Search for the cell housing the specified text and yield its (X, Y) center coordinate. 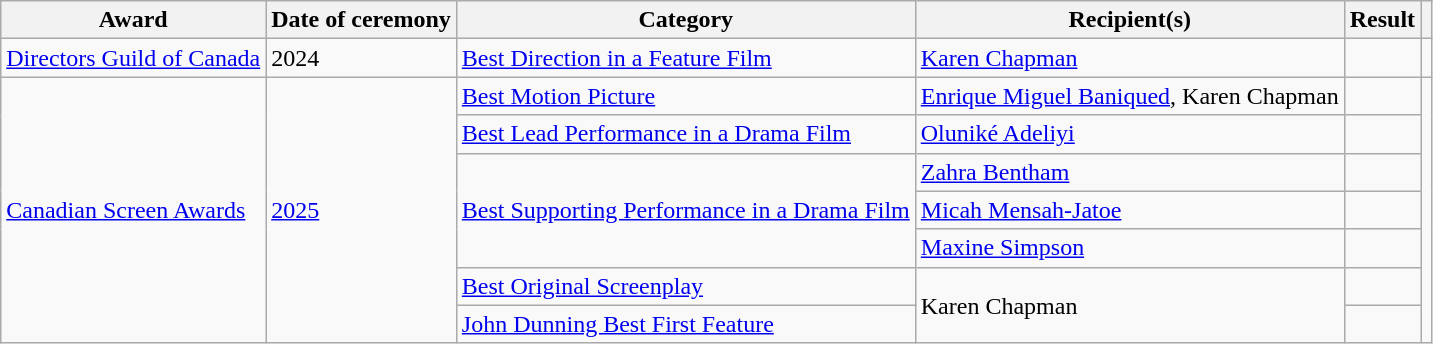
John Dunning Best First Feature (686, 324)
Directors Guild of Canada (134, 58)
Micah Mensah-Jatoe (1130, 210)
Date of ceremony (362, 20)
Recipient(s) (1130, 20)
Zahra Bentham (1130, 172)
Best Motion Picture (686, 96)
Oluniké Adeliyi (1130, 134)
Canadian Screen Awards (134, 210)
Enrique Miguel Baniqued, Karen Chapman (1130, 96)
Best Direction in a Feature Film (686, 58)
Maxine Simpson (1130, 248)
Best Supporting Performance in a Drama Film (686, 210)
Best Original Screenplay (686, 286)
2025 (362, 210)
Award (134, 20)
Category (686, 20)
Result (1382, 20)
Best Lead Performance in a Drama Film (686, 134)
2024 (362, 58)
